Return (X, Y) of the center of cell containing provided text 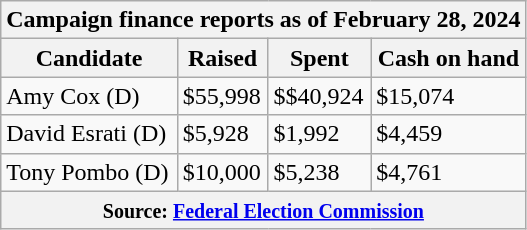
David Esrati (D) (89, 134)
$15,074 (448, 96)
$1,992 (320, 134)
Campaign finance reports as of February 28, 2024 (264, 20)
Raised (222, 58)
Amy Cox (D) (89, 96)
Tony Pombo (D) (89, 172)
Cash on hand (448, 58)
$5,928 (222, 134)
Candidate (89, 58)
Spent (320, 58)
$$40,924 (320, 96)
$10,000 (222, 172)
$4,459 (448, 134)
$55,998 (222, 96)
$4,761 (448, 172)
Source: Federal Election Commission (264, 210)
$5,238 (320, 172)
